Return (X, Y) of the center of cell containing provided text 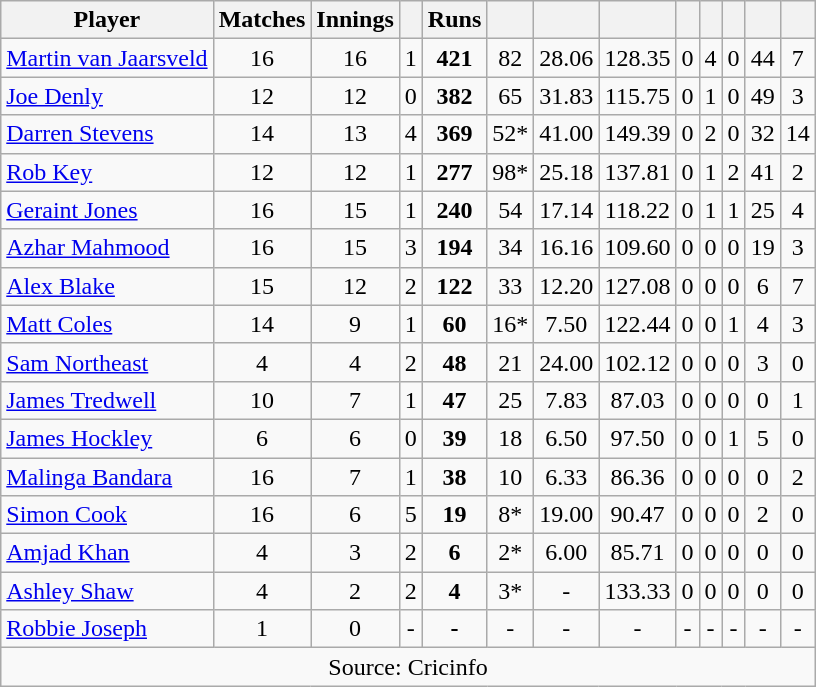
118.22 (638, 210)
Geraint Jones (107, 210)
Robbie Joseph (107, 629)
38 (454, 477)
Darren Stevens (107, 134)
122.44 (638, 324)
18 (510, 438)
82 (510, 58)
Matches (262, 20)
149.39 (638, 134)
194 (454, 248)
240 (454, 210)
Runs (454, 20)
31.83 (566, 96)
28.06 (566, 58)
115.75 (638, 96)
3* (510, 591)
13 (355, 134)
65 (510, 96)
12.20 (566, 286)
9 (355, 324)
122 (454, 286)
Joe Denly (107, 96)
85.71 (638, 553)
24.00 (566, 362)
Ashley Shaw (107, 591)
48 (454, 362)
Innings (355, 20)
97.50 (638, 438)
421 (454, 58)
86.36 (638, 477)
James Tredwell (107, 400)
39 (454, 438)
7.50 (566, 324)
Malinga Bandara (107, 477)
Sam Northeast (107, 362)
Matt Coles (107, 324)
James Hockley (107, 438)
98* (510, 172)
33 (510, 286)
41.00 (566, 134)
137.81 (638, 172)
32 (762, 134)
Rob Key (107, 172)
109.60 (638, 248)
133.33 (638, 591)
54 (510, 210)
6.00 (566, 553)
Player (107, 20)
16.16 (566, 248)
128.35 (638, 58)
34 (510, 248)
6.50 (566, 438)
382 (454, 96)
Martin van Jaarsveld (107, 58)
8* (510, 515)
6.33 (566, 477)
60 (454, 324)
21 (510, 362)
16* (510, 324)
127.08 (638, 286)
2* (510, 553)
44 (762, 58)
41 (762, 172)
Simon Cook (107, 515)
7.83 (566, 400)
17.14 (566, 210)
Azhar Mahmood (107, 248)
102.12 (638, 362)
19.00 (566, 515)
25.18 (566, 172)
47 (454, 400)
Alex Blake (107, 286)
369 (454, 134)
90.47 (638, 515)
Amjad Khan (107, 553)
49 (762, 96)
Source: Cricinfo (408, 667)
277 (454, 172)
52* (510, 134)
87.03 (638, 400)
